Identify which cell holds the provided text, then report its [x, y] central coordinate. 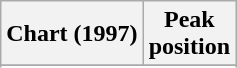
Chart (1997) [72, 34]
Peakposition [189, 34]
